Provide the [X, Y] coordinate of the cell's center where the given text is located.  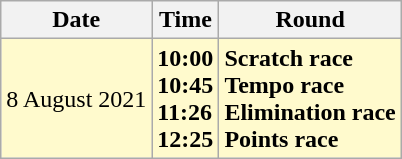
10:0010:4511:2612:25 [186, 98]
Time [186, 20]
8 August 2021 [76, 98]
Round [310, 20]
Scratch raceTempo raceElimination racePoints race [310, 98]
Date [76, 20]
